Locate the cell with the specified text and output its (x, y) center coordinate. 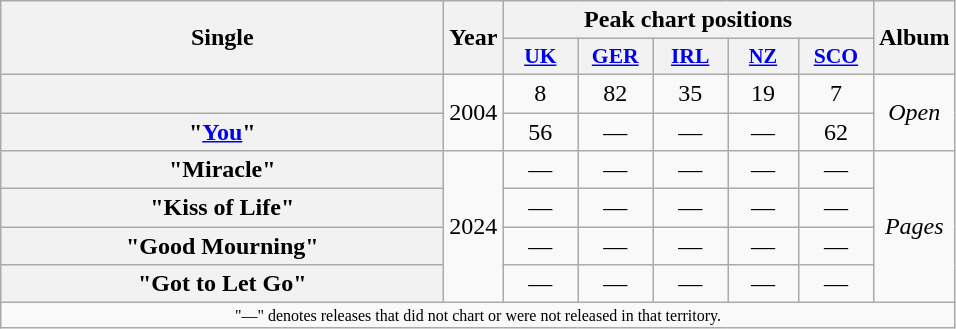
"Kiss of Life" (222, 208)
Pages (914, 227)
56 (540, 131)
"—" denotes releases that did not chart or were not released in that territory. (478, 315)
Year (474, 38)
IRL (690, 57)
Album (914, 38)
19 (764, 93)
Open (914, 112)
UK (540, 57)
62 (836, 131)
7 (836, 93)
"Miracle" (222, 170)
"Got to Let Go" (222, 284)
"You" (222, 131)
GER (616, 57)
SCO (836, 57)
2024 (474, 227)
Single (222, 38)
2004 (474, 112)
8 (540, 93)
NZ (764, 57)
Peak chart positions (688, 20)
82 (616, 93)
"Good Mourning" (222, 246)
35 (690, 93)
